Locate the cell with the specified text and output its (X, Y) center coordinate. 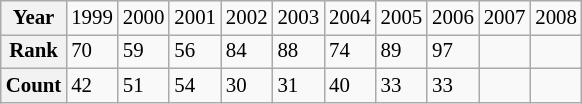
2003 (299, 18)
88 (299, 51)
2000 (144, 18)
54 (195, 85)
2002 (247, 18)
Year (34, 18)
59 (144, 51)
Rank (34, 51)
2007 (505, 18)
2006 (453, 18)
74 (350, 51)
2005 (402, 18)
51 (144, 85)
Count (34, 85)
70 (92, 51)
31 (299, 85)
56 (195, 51)
40 (350, 85)
2004 (350, 18)
89 (402, 51)
2008 (556, 18)
97 (453, 51)
42 (92, 85)
30 (247, 85)
1999 (92, 18)
84 (247, 51)
2001 (195, 18)
